Return [X, Y] of the center of cell containing provided text 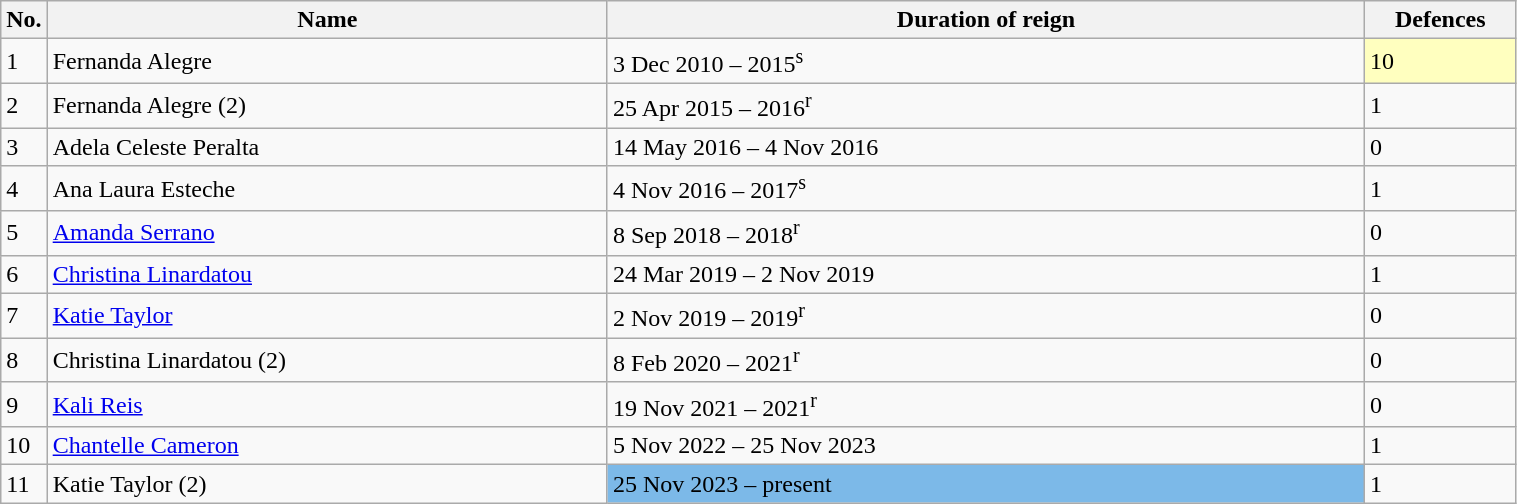
25 Nov 2023 – present [986, 484]
9 [24, 404]
2 [24, 106]
Katie Taylor (2) [327, 484]
7 [24, 316]
4 Nov 2016 – 2017s [986, 188]
5 [24, 234]
Amanda Serrano [327, 234]
Adela Celeste Peralta [327, 147]
11 [24, 484]
Defences [1441, 20]
Name [327, 20]
Christina Linardatou (2) [327, 360]
Chantelle Cameron [327, 446]
4 [24, 188]
2 Nov 2019 – 2019r [986, 316]
Duration of reign [986, 20]
6 [24, 274]
Katie Taylor [327, 316]
3 Dec 2010 – 2015s [986, 62]
No. [24, 20]
Kali Reis [327, 404]
Christina Linardatou [327, 274]
Fernanda Alegre (2) [327, 106]
8 Sep 2018 – 2018r [986, 234]
14 May 2016 – 4 Nov 2016 [986, 147]
24 Mar 2019 – 2 Nov 2019 [986, 274]
Fernanda Alegre [327, 62]
19 Nov 2021 – 2021r [986, 404]
3 [24, 147]
8 [24, 360]
25 Apr 2015 – 2016r [986, 106]
8 Feb 2020 – 2021r [986, 360]
Ana Laura Esteche [327, 188]
5 Nov 2022 – 25 Nov 2023 [986, 446]
